Output the [X, Y] coordinate of the center of the cell containing the given text.  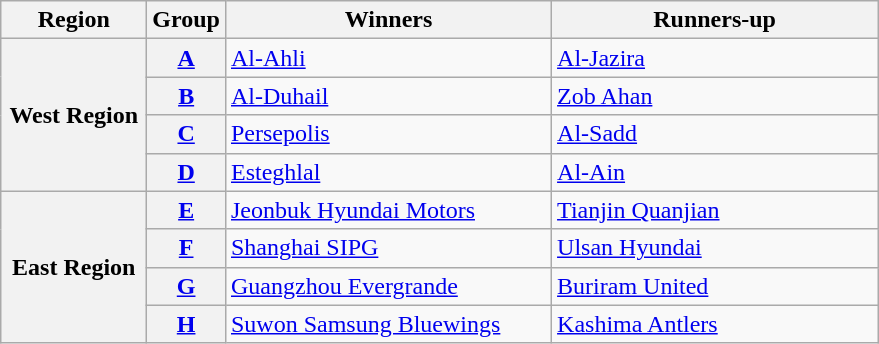
Al-Sadd [715, 134]
D [186, 172]
Group [186, 20]
B [186, 96]
Zob Ahan [715, 96]
Buriram United [715, 286]
Al-Duhail [388, 96]
H [186, 324]
East Region [74, 267]
Guangzhou Evergrande [388, 286]
Shanghai SIPG [388, 248]
Tianjin Quanjian [715, 210]
Region [74, 20]
A [186, 58]
Winners [388, 20]
C [186, 134]
G [186, 286]
Kashima Antlers [715, 324]
E [186, 210]
Suwon Samsung Bluewings [388, 324]
Jeonbuk Hyundai Motors [388, 210]
Al-Jazira [715, 58]
Al-Ain [715, 172]
Al-Ahli [388, 58]
Persepolis [388, 134]
Ulsan Hyundai [715, 248]
Runners-up [715, 20]
F [186, 248]
Esteghlal [388, 172]
West Region [74, 115]
